Identify which cell holds the provided text, then report its (x, y) central coordinate. 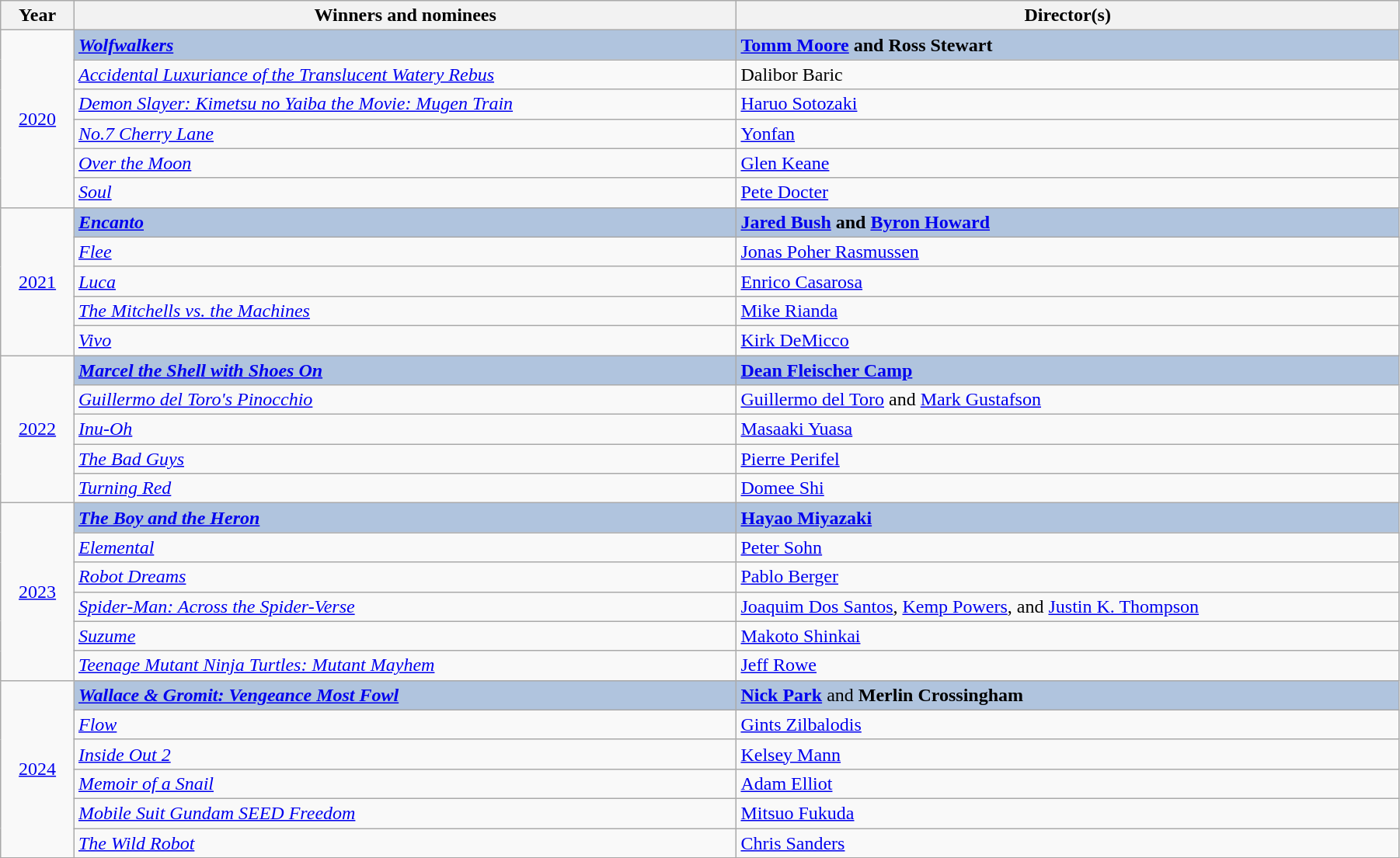
The Mitchells vs. the Machines (405, 311)
Jared Bush and Byron Howard (1067, 222)
Robot Dreams (405, 577)
Memoir of a Snail (405, 783)
Yonfan (1067, 134)
Haruo Sotozaki (1067, 104)
Guillermo del Toro's Pinocchio (405, 400)
Glen Keane (1067, 163)
Accidental Luxuriance of the Translucent Watery Rebus (405, 75)
Jeff Rowe (1067, 665)
Mobile Suit Gundam SEED Freedom (405, 813)
Demon Slayer: Kimetsu no Yaiba the Movie: Mugen Train (405, 104)
2022 (37, 429)
2024 (37, 769)
Flow (405, 724)
Kelsey Mann (1067, 754)
Masaaki Yuasa (1067, 429)
Mike Rianda (1067, 311)
Chris Sanders (1067, 842)
Over the Moon (405, 163)
Luca (405, 281)
Director(s) (1067, 16)
Joaquim Dos Santos, Kemp Powers, and Justin K. Thompson (1067, 606)
Makoto Shinkai (1067, 636)
Year (37, 16)
Turning Red (405, 488)
Mitsuo Fukuda (1067, 813)
2020 (37, 119)
Inside Out 2 (405, 754)
Hayao Miyazaki (1067, 518)
Teenage Mutant Ninja Turtles: Mutant Mayhem (405, 665)
Gints Zilbalodis (1067, 724)
Soul (405, 193)
Wolfwalkers (405, 45)
Adam Elliot (1067, 783)
Kirk DeMicco (1067, 340)
Winners and nominees (405, 16)
Wallace & Gromit: Vengeance Most Fowl (405, 695)
Enrico Casarosa (1067, 281)
2021 (37, 281)
Nick Park and Merlin Crossingham (1067, 695)
Dean Fleischer Camp (1067, 370)
Marcel the Shell with Shoes On (405, 370)
Inu-Oh (405, 429)
Suzume (405, 636)
Elemental (405, 547)
Guillermo del Toro and Mark Gustafson (1067, 400)
Domee Shi (1067, 488)
Jonas Poher Rasmussen (1067, 252)
Flee (405, 252)
2023 (37, 592)
No.7 Cherry Lane (405, 134)
Peter Sohn (1067, 547)
Vivo (405, 340)
Tomm Moore and Ross Stewart (1067, 45)
The Bad Guys (405, 459)
Pete Docter (1067, 193)
Spider-Man: Across the Spider-Verse (405, 606)
Encanto (405, 222)
Pablo Berger (1067, 577)
Pierre Perifel (1067, 459)
Dalibor Baric (1067, 75)
The Wild Robot (405, 842)
The Boy and the Heron (405, 518)
